Determine the [x, y] coordinate at the center of the cell enclosing the given text.  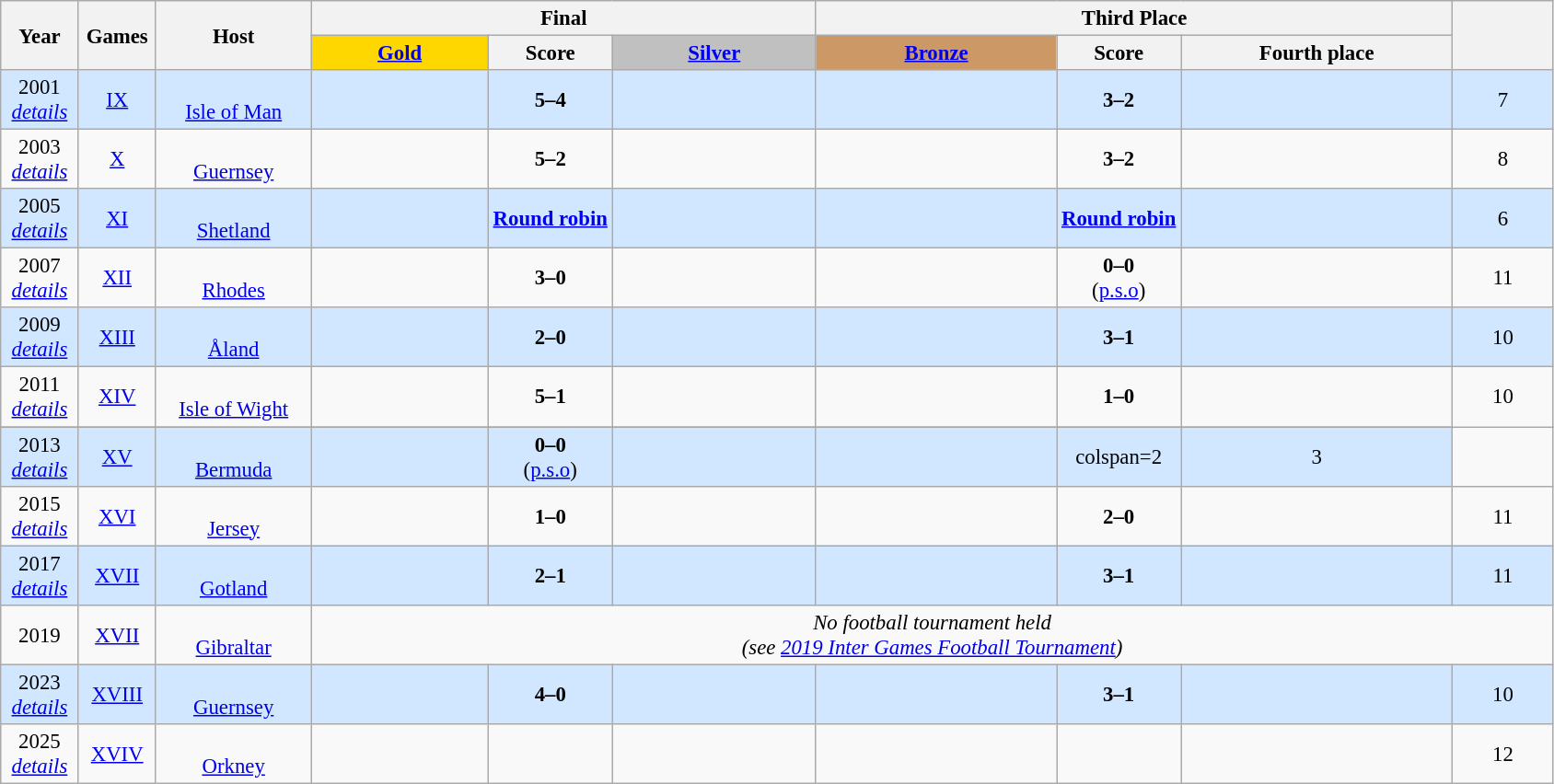
colspan=2 [1119, 456]
No football tournament held(see 2019 Inter Games Football Tournament) [932, 635]
5–1 [551, 398]
2015details [40, 515]
Third Place [1134, 18]
12 [1502, 755]
3 [1316, 456]
Shetland [234, 219]
IX [117, 99]
Isle of Wight [234, 398]
Year [40, 35]
XI [117, 219]
5–4 [551, 99]
Gold [400, 53]
2023details [40, 694]
Fourth place [1316, 53]
XV [117, 456]
XVIV [117, 755]
Isle of Man [234, 99]
2011details [40, 398]
Åland [234, 337]
X [117, 160]
6 [1502, 219]
2005details [40, 219]
XIII [117, 337]
Gotland [234, 576]
2003details [40, 160]
Bermuda [234, 456]
Final [563, 18]
2001details [40, 99]
Silver [714, 53]
3–0 [551, 278]
7 [1502, 99]
Jersey [234, 515]
Bronze [935, 53]
XII [117, 278]
Rhodes [234, 278]
Games [117, 35]
2007details [40, 278]
XIV [117, 398]
5–2 [551, 160]
2025details [40, 755]
XVI [117, 515]
XVIII [117, 694]
Host [234, 35]
8 [1502, 160]
2–1 [551, 576]
Orkney [234, 755]
Gibraltar [234, 635]
2019 [40, 635]
2009details [40, 337]
4–0 [551, 694]
2013details [40, 456]
2017details [40, 576]
